Determine the (x, y) coordinate at the center of the cell enclosing the given text.  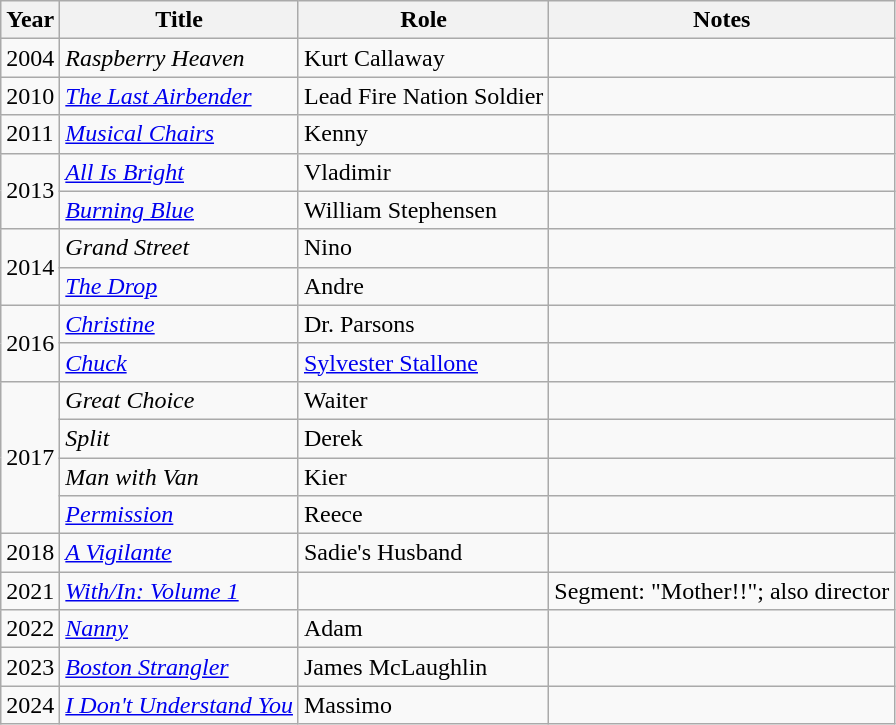
Raspberry Heaven (180, 58)
Derek (423, 438)
2014 (30, 267)
Andre (423, 286)
2024 (30, 705)
Kier (423, 477)
Segment: "Mother!!"; also director (722, 591)
James McLaughlin (423, 667)
2017 (30, 457)
Adam (423, 629)
The Drop (180, 286)
Kurt Callaway (423, 58)
2013 (30, 191)
Split (180, 438)
A Vigilante (180, 553)
Boston Strangler (180, 667)
2004 (30, 58)
Vladimir (423, 172)
2023 (30, 667)
Year (30, 20)
Role (423, 20)
Christine (180, 324)
Notes (722, 20)
All Is Bright (180, 172)
Great Choice (180, 400)
Lead Fire Nation Soldier (423, 96)
2010 (30, 96)
The Last Airbender (180, 96)
2011 (30, 134)
Title (180, 20)
2021 (30, 591)
Permission (180, 515)
Nino (423, 248)
Man with Van (180, 477)
2016 (30, 343)
2018 (30, 553)
Kenny (423, 134)
William Stephensen (423, 210)
Reece (423, 515)
Sadie's Husband (423, 553)
Nanny (180, 629)
2022 (30, 629)
With/In: Volume 1 (180, 591)
Massimo (423, 705)
Musical Chairs (180, 134)
Sylvester Stallone (423, 362)
Waiter (423, 400)
Burning Blue (180, 210)
I Don't Understand You (180, 705)
Chuck (180, 362)
Dr. Parsons (423, 324)
Grand Street (180, 248)
